Return (X, Y) of the center of cell containing provided text 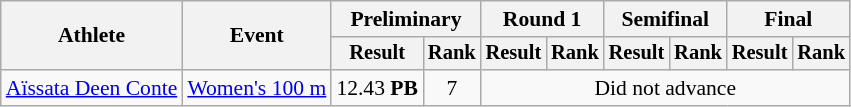
Athlete (92, 36)
Women's 100 m (256, 88)
Aïssata Deen Conte (92, 88)
Event (256, 36)
Semifinal (666, 19)
7 (452, 88)
12.43 PB (377, 88)
Did not advance (666, 88)
Preliminary (406, 19)
Round 1 (542, 19)
Final (788, 19)
